Search for the cell housing the specified text and yield its [X, Y] center coordinate. 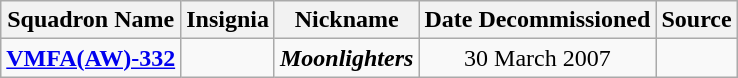
Date Decommissioned [538, 20]
Nickname [346, 20]
Source [696, 20]
30 March 2007 [538, 58]
Insignia [228, 20]
VMFA(AW)-332 [91, 58]
Moonlighters [346, 58]
Squadron Name [91, 20]
